Provide the (x, y) coordinate of the cell's center where the given text is located.  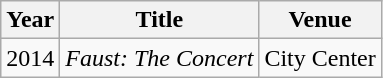
Faust: The Concert (160, 58)
Venue (320, 20)
City Center (320, 58)
Year (30, 20)
2014 (30, 58)
Title (160, 20)
